Find where the given text appears and provide that cell's center as (x, y) coordinate. 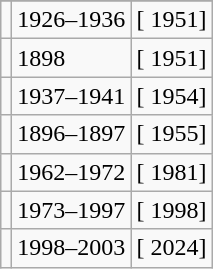
1926–1936 (72, 20)
[ 2024] (172, 248)
1896–1897 (72, 134)
[ 1981] (172, 172)
1962–1972 (72, 172)
[ 1998] (172, 210)
[ 1955] (172, 134)
1998–2003 (72, 248)
1973–1997 (72, 210)
1937–1941 (72, 96)
[ 1954] (172, 96)
1898 (72, 58)
